Locate the cell with the specified text and output its [X, Y] center coordinate. 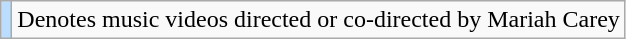
Denotes music videos directed or co-directed by Mariah Carey [319, 20]
